Extract the (X, Y) coordinate from the center of the cell holding the provided text.  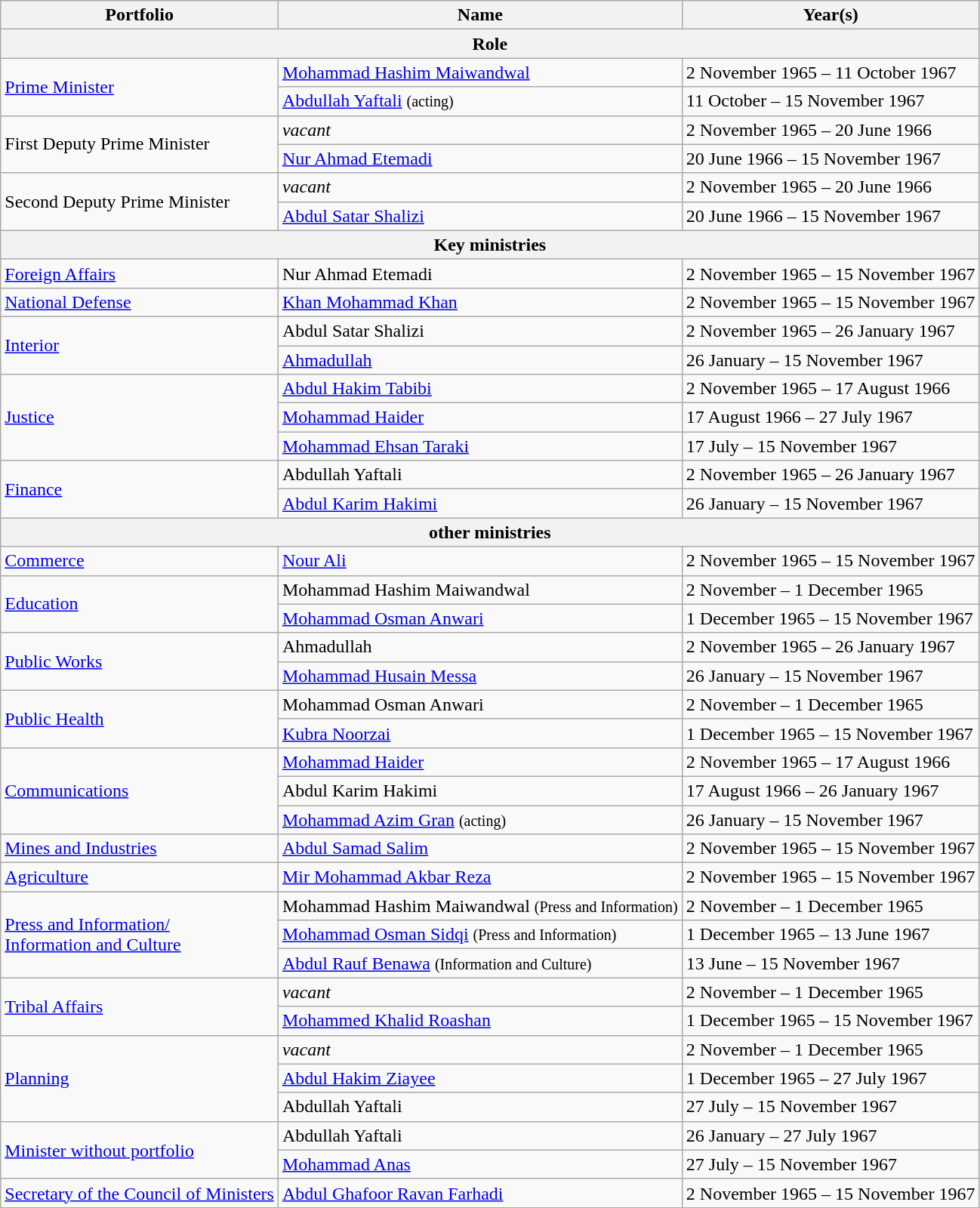
Planning (140, 1078)
Role (490, 44)
17 August 1966 – 27 July 1967 (831, 418)
Mohammad Azim Gran (acting) (480, 819)
1 December 1965 – 27 July 1967 (831, 1078)
17 August 1966 – 26 January 1967 (831, 790)
Press and Information/Information and Culture (140, 935)
Nour Ali (480, 561)
Tribal Affairs (140, 1006)
Name (480, 15)
Secretary of the Council of Ministers (140, 1193)
Mohammad Hashim Maiwandwal (Press and Information) (480, 906)
Abdul Hakim Tabibi (480, 389)
17 July – 15 November 1967 (831, 446)
Abdul Ghafoor Ravan Farhadi (480, 1193)
Mines and Industries (140, 849)
11 October – 15 November 1967 (831, 101)
Commerce (140, 561)
Second Deputy Prime Minister (140, 202)
Abdul Rauf Benawa (Information and Culture) (480, 963)
26 January – 27 July 1967 (831, 1136)
Year(s) (831, 15)
Mir Mohammad Akbar Reza (480, 877)
Agriculture (140, 877)
Justice (140, 418)
Prime Minister (140, 87)
Kubra Noorzai (480, 733)
Finance (140, 489)
Communications (140, 790)
Public Works (140, 661)
Portfolio (140, 15)
Mohammad Husain Messa (480, 676)
13 June – 15 November 1967 (831, 963)
Abdul Hakim Ziayee (480, 1078)
Khan Mohammad Khan (480, 302)
Abdullah Yaftali (acting) (480, 101)
Foreign Affairs (140, 273)
Interior (140, 345)
Education (140, 604)
Mohammad Ehsan Taraki (480, 446)
Mohammad Osman Sidqi (Press and Information) (480, 935)
Mohammed Khalid Roashan (480, 1021)
other ministries (490, 532)
National Defense (140, 302)
1 December 1965 – 13 June 1967 (831, 935)
Public Health (140, 719)
First Deputy Prime Minister (140, 144)
Abdul Samad Salim (480, 849)
Mohammad Anas (480, 1164)
Key ministries (490, 245)
Minister without portfolio (140, 1150)
2 November 1965 – 11 October 1967 (831, 72)
